Extract the (X, Y) coordinate from the center of the cell holding the provided text.  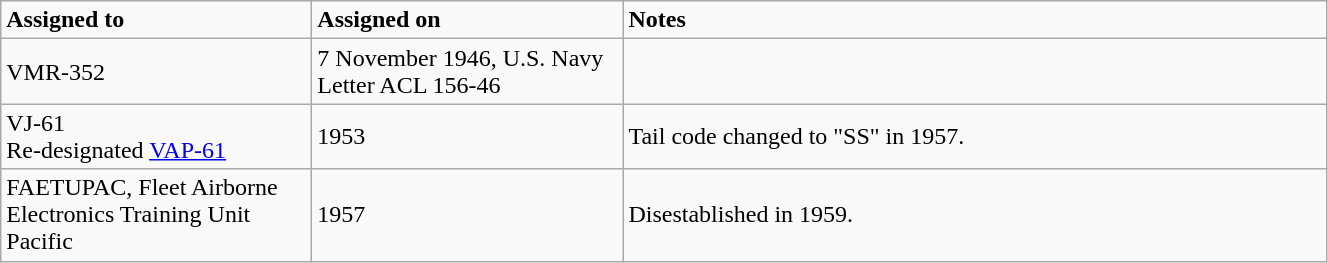
1953 (468, 136)
Notes (975, 20)
Tail code changed to "SS" in 1957. (975, 136)
Assigned to (156, 20)
1957 (468, 215)
Assigned on (468, 20)
FAETUPAC, Fleet Airborne Electronics Training Unit Pacific (156, 215)
VMR-352 (156, 72)
7 November 1946, U.S. Navy Letter ACL 156-46 (468, 72)
VJ-61Re-designated VAP-61 (156, 136)
Disestablished in 1959. (975, 215)
